For the text-containing cell, return its midpoint in (X, Y) coordinate format. 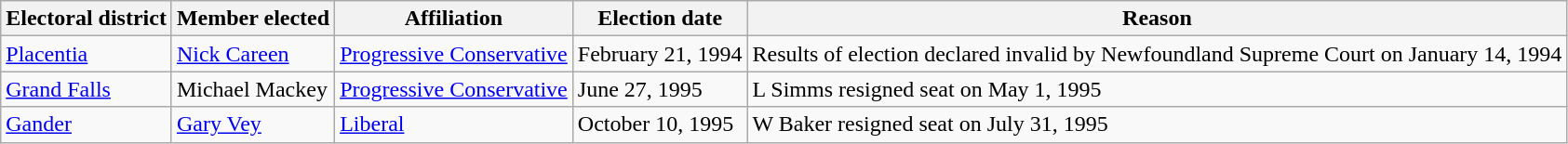
Affiliation (454, 19)
W Baker resigned seat on July 31, 1995 (1158, 124)
Reason (1158, 19)
Gander (87, 124)
Grand Falls (87, 89)
Results of election declared invalid by Newfoundland Supreme Court on January 14, 1994 (1158, 54)
Election date (660, 19)
Member elected (253, 19)
Michael Mackey (253, 89)
L Simms resigned seat on May 1, 1995 (1158, 89)
June 27, 1995 (660, 89)
Electoral district (87, 19)
February 21, 1994 (660, 54)
Nick Careen (253, 54)
Placentia (87, 54)
Gary Vey (253, 124)
October 10, 1995 (660, 124)
Liberal (454, 124)
